Search for the cell housing the specified text and yield its (X, Y) center coordinate. 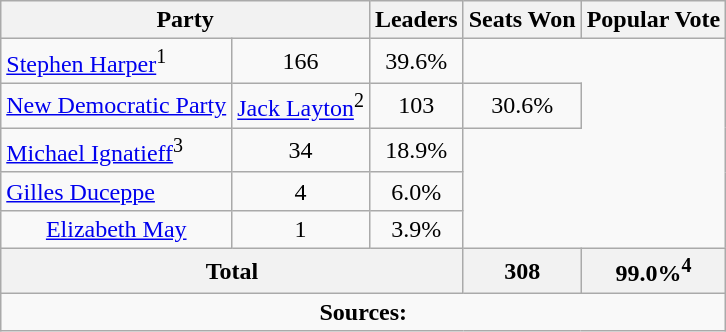
308 (522, 272)
Michael Ignatieff3 (116, 150)
99.0%4 (654, 272)
Jack Layton2 (301, 106)
3.9% (416, 230)
18.9% (416, 150)
39.6% (416, 62)
1 (301, 230)
Party (186, 20)
Seats Won (522, 20)
30.6% (522, 106)
Gilles Duceppe (116, 191)
Leaders (416, 20)
4 (301, 191)
Elizabeth May (116, 230)
34 (301, 150)
Sources: (364, 312)
Total (232, 272)
Stephen Harper1 (116, 62)
Popular Vote (654, 20)
6.0% (416, 191)
103 (416, 106)
New Democratic Party (116, 106)
166 (301, 62)
